Provide the (X, Y) coordinate of the cell's center where the given text is located.  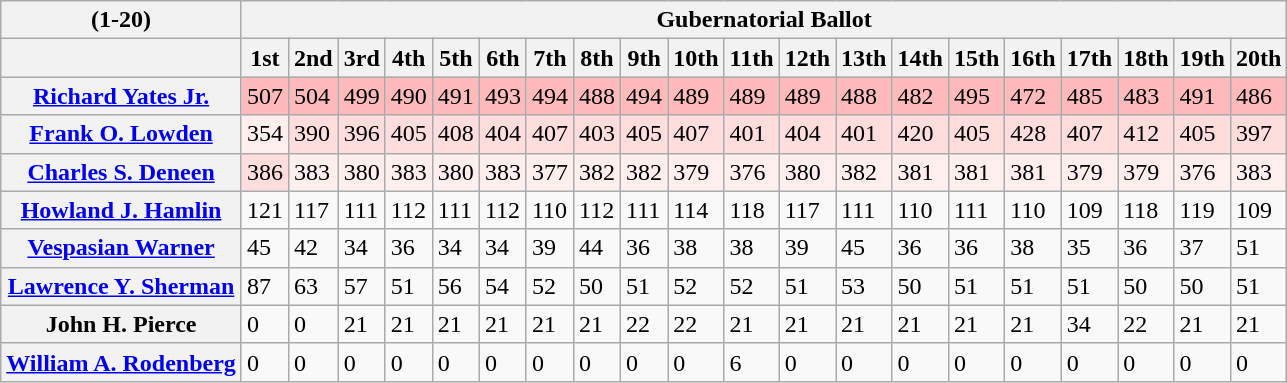
2nd (313, 58)
3rd (362, 58)
482 (920, 96)
490 (408, 96)
35 (1089, 248)
396 (362, 134)
403 (598, 134)
493 (502, 96)
37 (1202, 248)
17th (1089, 58)
9th (644, 58)
Vespasian Warner (122, 248)
6 (752, 362)
54 (502, 286)
Richard Yates Jr. (122, 96)
7th (550, 58)
4th (408, 58)
57 (362, 286)
507 (264, 96)
Charles S. Deneen (122, 172)
William A. Rodenberg (122, 362)
13th (864, 58)
390 (313, 134)
377 (550, 172)
John H. Pierce (122, 324)
1st (264, 58)
8th (598, 58)
42 (313, 248)
14th (920, 58)
495 (976, 96)
486 (1258, 96)
53 (864, 286)
5th (456, 58)
(1-20) (122, 20)
Lawrence Y. Sherman (122, 286)
18th (1146, 58)
499 (362, 96)
11th (752, 58)
472 (1033, 96)
397 (1258, 134)
485 (1089, 96)
386 (264, 172)
483 (1146, 96)
420 (920, 134)
15th (976, 58)
16th (1033, 58)
12th (807, 58)
63 (313, 286)
114 (696, 210)
56 (456, 286)
408 (456, 134)
119 (1202, 210)
44 (598, 248)
10th (696, 58)
412 (1146, 134)
121 (264, 210)
Gubernatorial Ballot (764, 20)
Frank O. Lowden (122, 134)
428 (1033, 134)
6th (502, 58)
19th (1202, 58)
354 (264, 134)
504 (313, 96)
87 (264, 286)
20th (1258, 58)
Howland J. Hamlin (122, 210)
